Extract the [x, y] coordinate from the center of the cell holding the provided text.  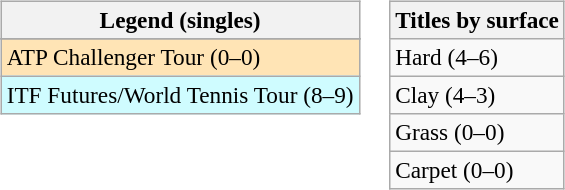
ITF Futures/World Tennis Tour (8–9) [180, 95]
Grass (0–0) [478, 133]
Carpet (0–0) [478, 171]
ATP Challenger Tour (0–0) [180, 57]
Titles by surface [478, 20]
Clay (4–3) [478, 95]
Legend (singles) [180, 20]
Hard (4–6) [478, 57]
